Identify which cell holds the provided text, then report its (X, Y) central coordinate. 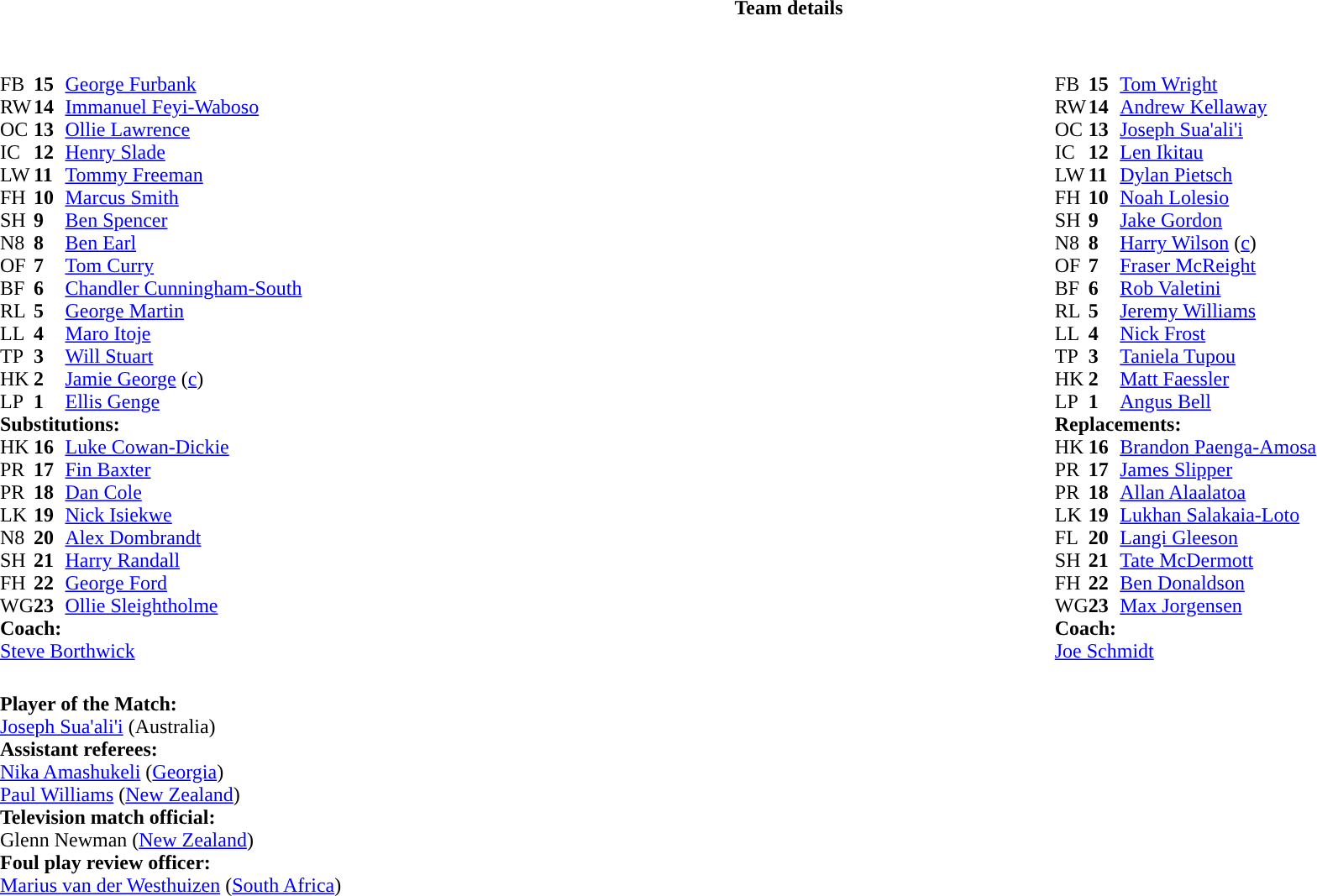
Ben Earl (183, 244)
Ellis Genge (183, 401)
George Martin (183, 311)
George Furbank (183, 84)
Steve Borthwick (151, 652)
Maro Itoje (183, 334)
Angus Bell (1218, 401)
Immanuel Feyi-Waboso (183, 107)
Len Ikitau (1218, 153)
George Ford (183, 583)
Langi Gleeson (1218, 537)
Substitutions: (151, 425)
Jake Gordon (1218, 220)
Taniela Tupou (1218, 356)
Lukhan Salakaia-Loto (1218, 516)
Max Jorgensen (1218, 606)
Ollie Sleightholme (183, 606)
Allan Alaalatoa (1218, 492)
Rob Valetini (1218, 289)
Marcus Smith (183, 198)
Nick Frost (1218, 334)
Henry Slade (183, 153)
Replacements: (1186, 425)
Dan Cole (183, 492)
Noah Lolesio (1218, 198)
Tate McDermott (1218, 561)
Tom Curry (183, 265)
Joseph Sua'ali'i (1218, 129)
Jamie George (c) (183, 380)
James Slipper (1218, 470)
Jeremy Williams (1218, 311)
Tom Wright (1218, 84)
Harry Wilson (c) (1218, 244)
Chandler Cunningham-South (183, 289)
Tommy Freeman (183, 175)
Joe Schmidt (1186, 652)
Ollie Lawrence (183, 129)
Andrew Kellaway (1218, 107)
Matt Faessler (1218, 380)
Ben Spencer (183, 220)
Fraser McReight (1218, 265)
Luke Cowan-Dickie (183, 447)
Ben Donaldson (1218, 583)
Fin Baxter (183, 470)
Nick Isiekwe (183, 516)
Brandon Paenga-Amosa (1218, 447)
Alex Dombrandt (183, 537)
Will Stuart (183, 356)
Dylan Pietsch (1218, 175)
Harry Randall (183, 561)
FL (1072, 537)
